Pinpoint the cell where the given text exists, returning its (X, Y) midpoint coordinate. 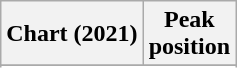
Peakposition (189, 34)
Chart (2021) (72, 34)
